Extract the (X, Y) coordinate from the center of the cell holding the provided text.  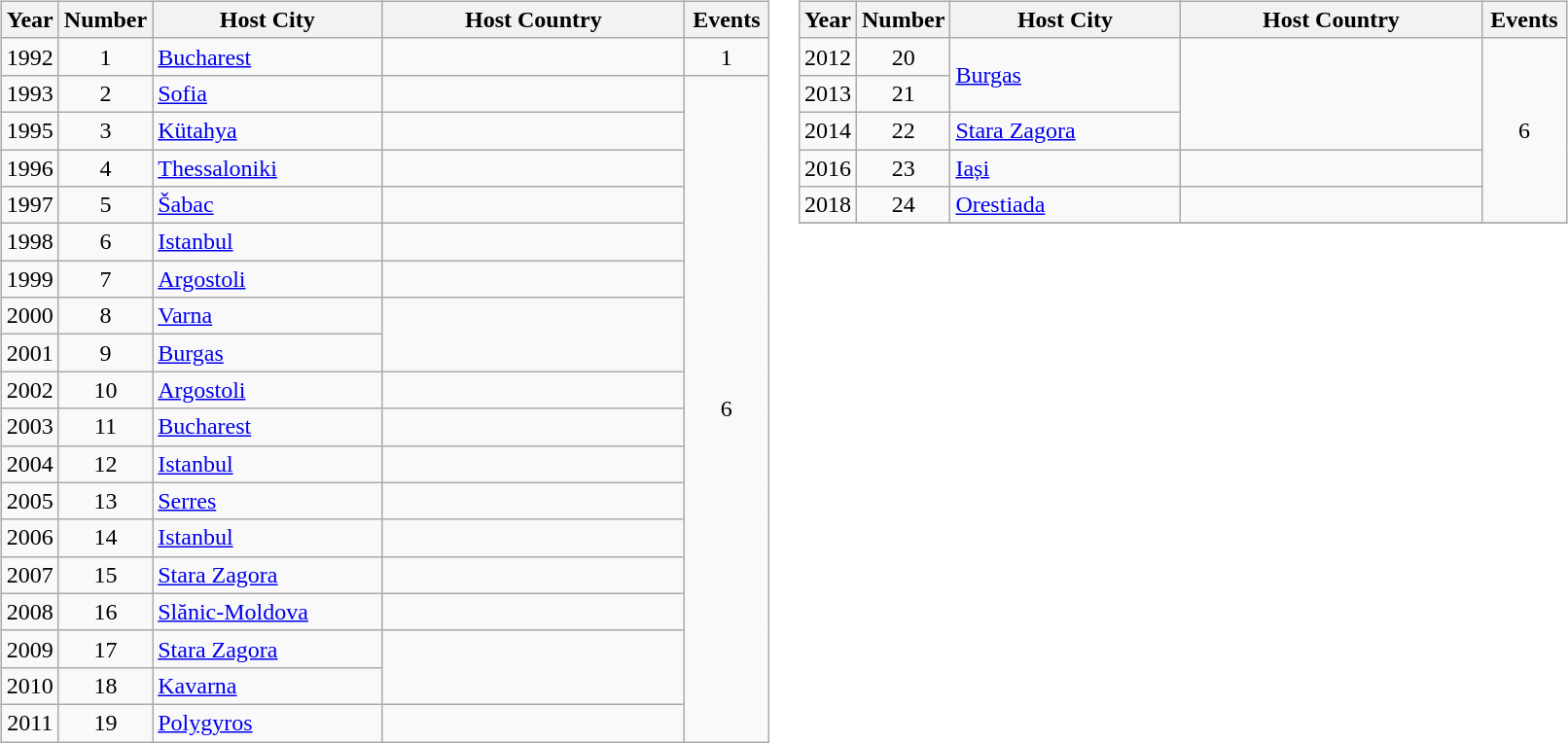
Kütahya (267, 130)
1996 (29, 168)
2003 (29, 427)
2007 (29, 575)
1999 (29, 279)
2012 (827, 56)
3 (105, 130)
8 (105, 316)
24 (903, 205)
2 (105, 93)
12 (105, 464)
1992 (29, 56)
Slănic-Moldova (267, 612)
2006 (29, 538)
21 (903, 93)
1997 (29, 205)
2008 (29, 612)
Kavarna (267, 686)
2000 (29, 316)
23 (903, 168)
22 (903, 130)
13 (105, 501)
11 (105, 427)
2018 (827, 205)
Iași (1065, 168)
5 (105, 205)
Varna (267, 316)
Orestiada (1065, 205)
Polygyros (267, 723)
18 (105, 686)
2010 (29, 686)
Šabac (267, 205)
2016 (827, 168)
2009 (29, 649)
10 (105, 390)
2001 (29, 353)
Thessaloniki (267, 168)
7 (105, 279)
2005 (29, 501)
17 (105, 649)
4 (105, 168)
14 (105, 538)
Serres (267, 501)
9 (105, 353)
Sofia (267, 93)
16 (105, 612)
2013 (827, 93)
1995 (29, 130)
1993 (29, 93)
2011 (29, 723)
2002 (29, 390)
2004 (29, 464)
2014 (827, 130)
20 (903, 56)
15 (105, 575)
19 (105, 723)
1998 (29, 242)
